Identify which cell holds the provided text, then report its (X, Y) central coordinate. 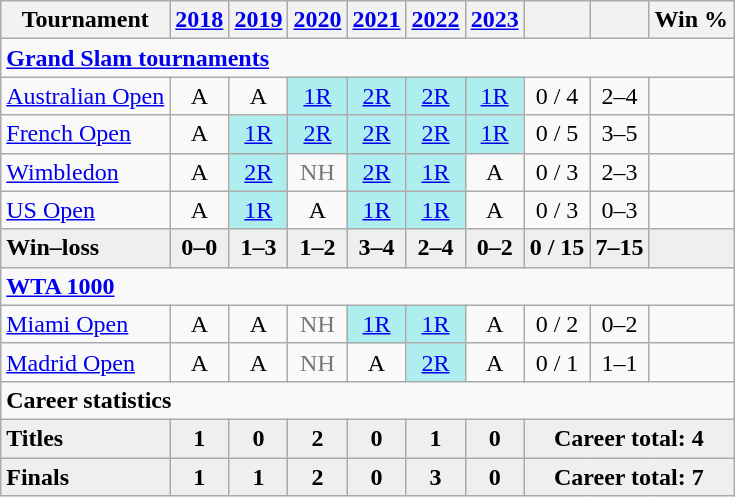
French Open (86, 134)
0 / 2 (557, 324)
2020 (318, 20)
7–15 (620, 248)
Career total: 7 (628, 477)
US Open (86, 210)
Madrid Open (86, 362)
Win–loss (86, 248)
2021 (376, 20)
1–3 (258, 248)
0 / 4 (557, 96)
3 (436, 477)
1–1 (620, 362)
2022 (436, 20)
0 / 15 (557, 248)
Wimbledon (86, 172)
0–0 (200, 248)
Tournament (86, 20)
3–5 (620, 134)
Titles (86, 438)
2023 (494, 20)
WTA 1000 (368, 286)
Win % (692, 20)
2–3 (620, 172)
0 / 1 (557, 362)
0–3 (620, 210)
Career total: 4 (628, 438)
0 / 5 (557, 134)
Finals (86, 477)
3–4 (376, 248)
Career statistics (368, 400)
Australian Open (86, 96)
2018 (200, 20)
2019 (258, 20)
1–2 (318, 248)
Miami Open (86, 324)
Grand Slam tournaments (368, 58)
